Determine the [X, Y] coordinate at the center of the cell enclosing the given text.  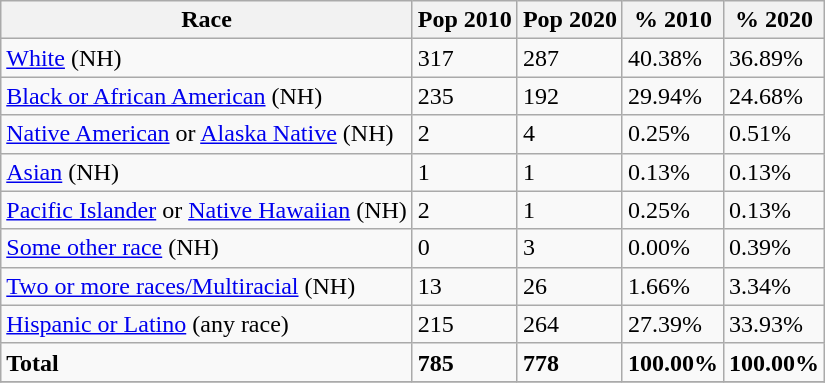
264 [570, 324]
235 [464, 96]
3 [570, 248]
Total [207, 362]
0.39% [774, 248]
Race [207, 20]
27.39% [672, 324]
% 2010 [672, 20]
% 2020 [774, 20]
Pop 2020 [570, 20]
24.68% [774, 96]
Asian (NH) [207, 172]
0 [464, 248]
29.94% [672, 96]
215 [464, 324]
Two or more races/Multiracial (NH) [207, 286]
192 [570, 96]
Black or African American (NH) [207, 96]
0.51% [774, 134]
0.00% [672, 248]
13 [464, 286]
287 [570, 58]
Some other race (NH) [207, 248]
3.34% [774, 286]
Native American or Alaska Native (NH) [207, 134]
Pop 2010 [464, 20]
40.38% [672, 58]
36.89% [774, 58]
778 [570, 362]
33.93% [774, 324]
26 [570, 286]
White (NH) [207, 58]
1.66% [672, 286]
317 [464, 58]
Pacific Islander or Native Hawaiian (NH) [207, 210]
785 [464, 362]
Hispanic or Latino (any race) [207, 324]
4 [570, 134]
